Scan for the cell matching the given text and deliver its [x, y] coordinate at center. 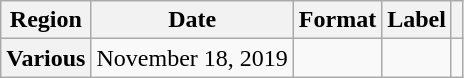
Region [46, 20]
Various [46, 58]
Label [417, 20]
November 18, 2019 [192, 58]
Format [337, 20]
Date [192, 20]
